Search for the cell housing the specified text and yield its (X, Y) center coordinate. 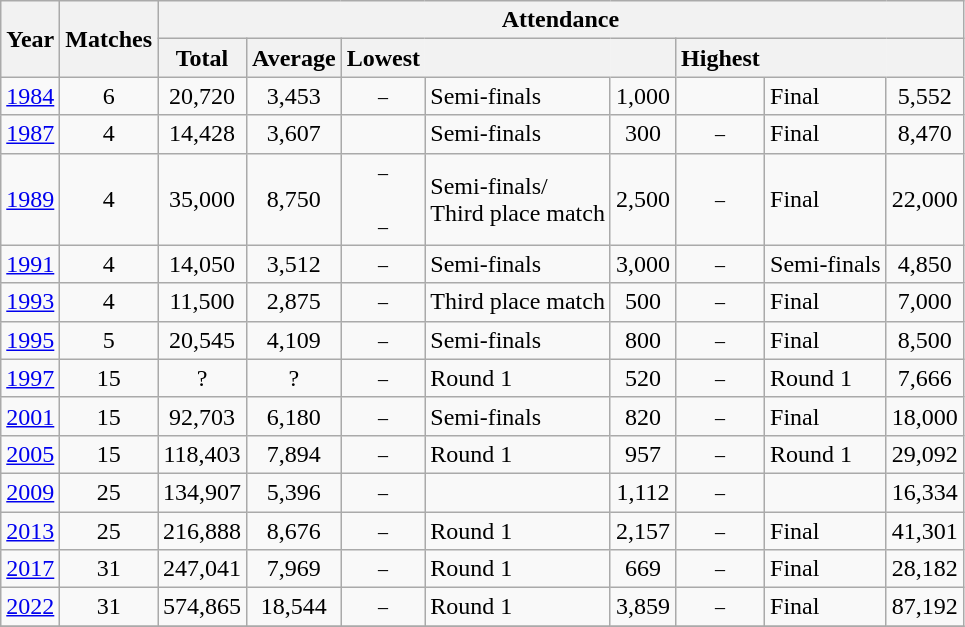
92,703 (202, 416)
Semi-finals/ Third place match (518, 199)
800 (642, 340)
87,192 (924, 607)
2,157 (642, 531)
134,907 (202, 492)
29,092 (924, 454)
6,180 (294, 416)
3,512 (294, 264)
2009 (30, 492)
2022 (30, 607)
820 (642, 416)
957 (642, 454)
118,403 (202, 454)
6 (109, 96)
2013 (30, 531)
5,396 (294, 492)
4,850 (924, 264)
1997 (30, 378)
18,000 (924, 416)
18,544 (294, 607)
Average (294, 58)
7,000 (924, 302)
Third place match (518, 302)
Matches (109, 39)
1991 (30, 264)
Highest (720, 58)
41,301 (924, 531)
3,607 (294, 134)
2,500 (642, 199)
Year (30, 39)
8,676 (294, 531)
2,875 (294, 302)
247,041 (202, 569)
500 (642, 302)
Lowest (383, 58)
3,000 (642, 264)
14,050 (202, 264)
1993 (30, 302)
11,500 (202, 302)
2001 (30, 416)
4,109 (294, 340)
22,000 (924, 199)
2005 (30, 454)
Total (202, 58)
20,720 (202, 96)
16,334 (924, 492)
3,453 (294, 96)
1995 (30, 340)
8,750 (294, 199)
1989 (30, 199)
2017 (30, 569)
300 (642, 134)
7,666 (924, 378)
14,428 (202, 134)
216,888 (202, 531)
Attendance (561, 20)
1984 (30, 96)
8,470 (924, 134)
3,859 (642, 607)
20,545 (202, 340)
1,000 (642, 96)
520 (642, 378)
5,552 (924, 96)
– – (383, 199)
28,182 (924, 569)
8,500 (924, 340)
1,112 (642, 492)
7,894 (294, 454)
35,000 (202, 199)
1987 (30, 134)
7,969 (294, 569)
669 (642, 569)
5 (109, 340)
574,865 (202, 607)
